Detect which cell encompasses the target text, then output its (x, y) center coordinate. 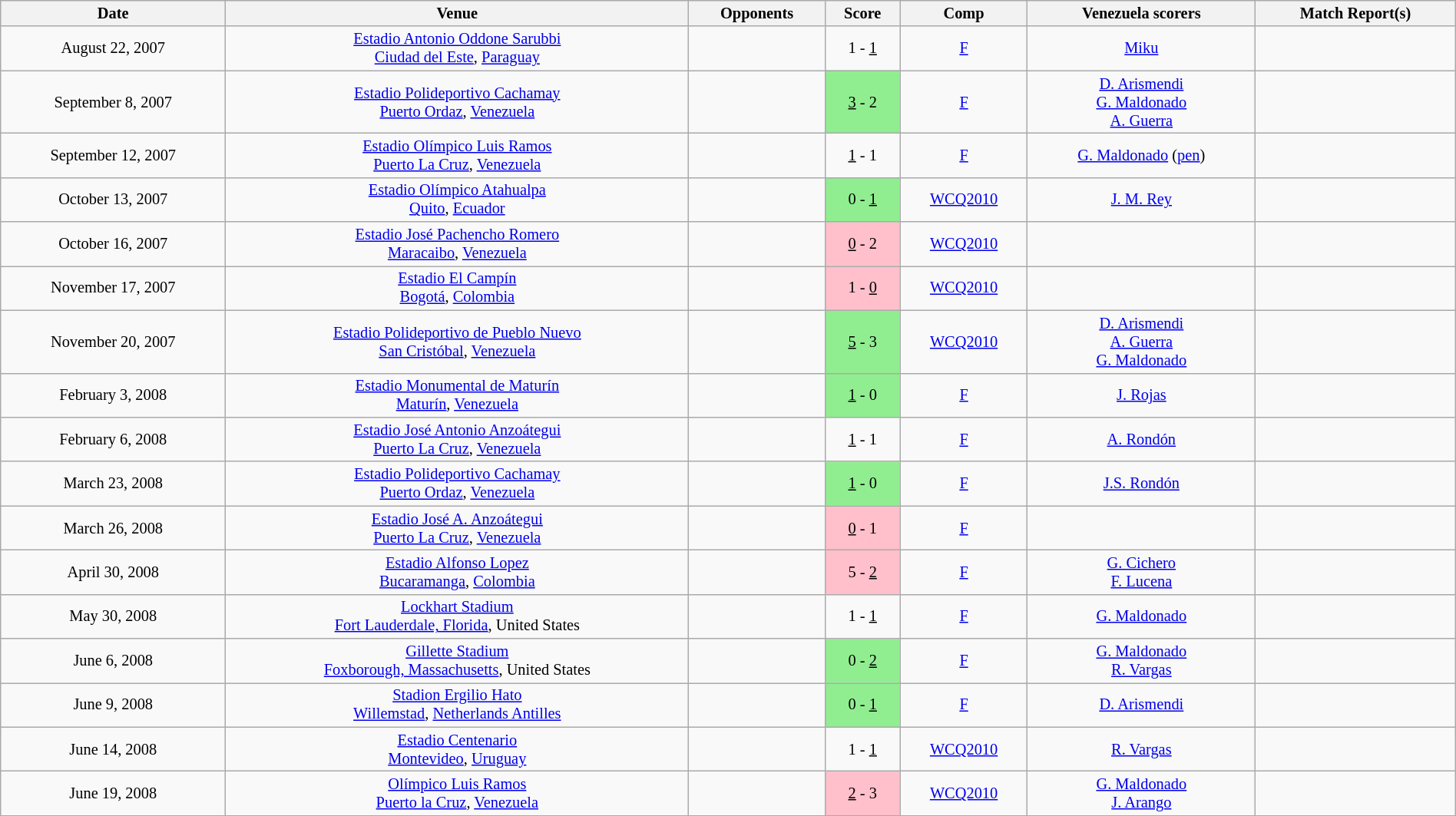
Lockhart StadiumFort Lauderdale, Florida, United States (458, 616)
Score (862, 13)
J.S. Rondón (1141, 484)
J. M. Rey (1141, 200)
Match Report(s) (1355, 13)
Date (114, 13)
D. Arismendi A. Guerra G. Maldonado (1141, 342)
February 3, 2008 (114, 395)
Venezuela scorers (1141, 13)
2 - 3 (862, 793)
June 6, 2008 (114, 661)
May 30, 2008 (114, 616)
August 22, 2007 (114, 48)
March 23, 2008 (114, 484)
D. Arismendi (1141, 705)
Estadio Antonio Oddone SarubbiCiudad del Este, Paraguay (458, 48)
June 9, 2008 (114, 705)
R. Vargas (1141, 749)
Estadio Olímpico Luis RamosPuerto La Cruz, Venezuela (458, 155)
Olímpico Luis RamosPuerto la Cruz, Venezuela (458, 793)
November 20, 2007 (114, 342)
October 16, 2007 (114, 244)
G. Maldonado J. Arango (1141, 793)
November 17, 2007 (114, 288)
D. Arismendi G. MaldonadoA. Guerra (1141, 102)
Estadio Alfonso LopezBucaramanga, Colombia (458, 572)
G. Cichero F. Lucena (1141, 572)
3 - 2 (862, 102)
G. Maldonado R. Vargas (1141, 661)
Estadio Olímpico AtahualpaQuito, Ecuador (458, 200)
G. Maldonado (pen) (1141, 155)
Opponents (757, 13)
March 26, 2008 (114, 528)
February 6, 2008 (114, 439)
A. Rondón (1141, 439)
Estadio José Antonio AnzoáteguiPuerto La Cruz, Venezuela (458, 439)
5 - 2 (862, 572)
June 14, 2008 (114, 749)
Estadio CentenarioMontevideo, Uruguay (458, 749)
Estadio El CampínBogotá, Colombia (458, 288)
June 19, 2008 (114, 793)
September 12, 2007 (114, 155)
Miku (1141, 48)
Comp (964, 13)
Stadion Ergilio HatoWillemstad, Netherlands Antilles (458, 705)
Gillette StadiumFoxborough, Massachusetts, United States (458, 661)
J. Rojas (1141, 395)
September 8, 2007 (114, 102)
Estadio José A. AnzoáteguiPuerto La Cruz, Venezuela (458, 528)
Estadio Monumental de MaturínMaturín, Venezuela (458, 395)
Venue (458, 13)
Estadio José Pachencho RomeroMaracaibo, Venezuela (458, 244)
Estadio Polideportivo de Pueblo NuevoSan Cristóbal, Venezuela (458, 342)
5 - 3 (862, 342)
G. Maldonado (1141, 616)
October 13, 2007 (114, 200)
April 30, 2008 (114, 572)
